Capture the cell that displays the provided text and extract its (x, y) central coordinate. 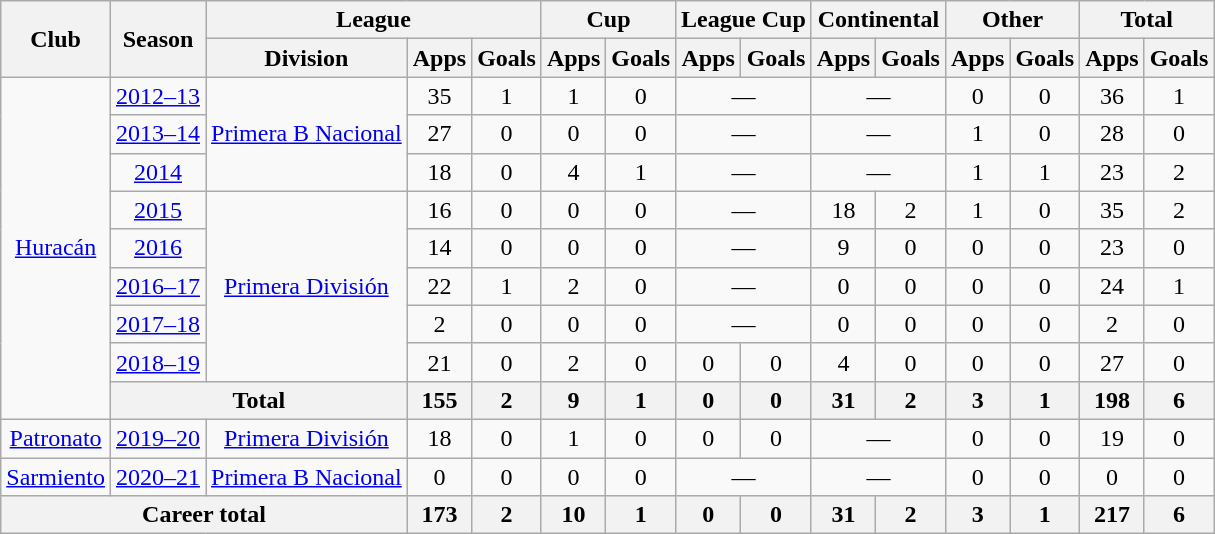
16 (439, 210)
2016 (158, 248)
Club (56, 39)
League Cup (744, 20)
10 (573, 515)
Career total (204, 515)
19 (1112, 438)
Sarmiento (56, 477)
2014 (158, 172)
2015 (158, 210)
198 (1112, 400)
217 (1112, 515)
League (374, 20)
Huracán (56, 248)
24 (1112, 286)
173 (439, 515)
Continental (878, 20)
2018–19 (158, 362)
14 (439, 248)
2016–17 (158, 286)
2012–13 (158, 96)
Season (158, 39)
36 (1112, 96)
2019–20 (158, 438)
21 (439, 362)
2017–18 (158, 324)
155 (439, 400)
28 (1112, 134)
Cup (608, 20)
Division (307, 58)
Patronato (56, 438)
22 (439, 286)
Other (1012, 20)
2013–14 (158, 134)
2020–21 (158, 477)
